Search for the cell housing the specified text and yield its [x, y] center coordinate. 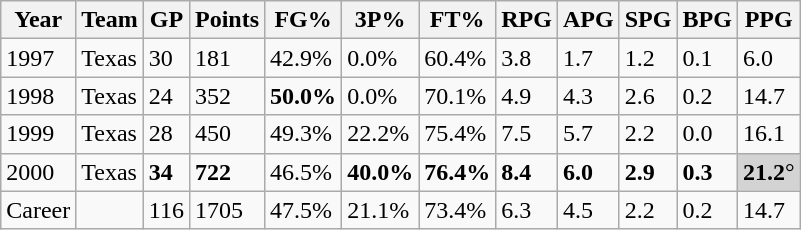
GP [166, 20]
3P% [380, 20]
2000 [38, 172]
4.9 [527, 96]
116 [166, 210]
21.2° [768, 172]
450 [226, 134]
22.2% [380, 134]
76.4% [458, 172]
352 [226, 96]
0.1 [707, 58]
1.7 [588, 58]
1.2 [648, 58]
2.6 [648, 96]
3.8 [527, 58]
30 [166, 58]
Year [38, 20]
FG% [304, 20]
42.9% [304, 58]
70.1% [458, 96]
181 [226, 58]
6.3 [527, 210]
8.4 [527, 172]
Points [226, 20]
722 [226, 172]
34 [166, 172]
0.0 [707, 134]
Team [110, 20]
BPG [707, 20]
PPG [768, 20]
73.4% [458, 210]
60.4% [458, 58]
75.4% [458, 134]
49.3% [304, 134]
5.7 [588, 134]
40.0% [380, 172]
28 [166, 134]
0.3 [707, 172]
1998 [38, 96]
2.9 [648, 172]
1999 [38, 134]
16.1 [768, 134]
4.3 [588, 96]
47.5% [304, 210]
FT% [458, 20]
Career [38, 210]
46.5% [304, 172]
SPG [648, 20]
4.5 [588, 210]
7.5 [527, 134]
21.1% [380, 210]
1997 [38, 58]
24 [166, 96]
1705 [226, 210]
50.0% [304, 96]
RPG [527, 20]
APG [588, 20]
